Scan for the cell matching the given text and deliver its [X, Y] coordinate at center. 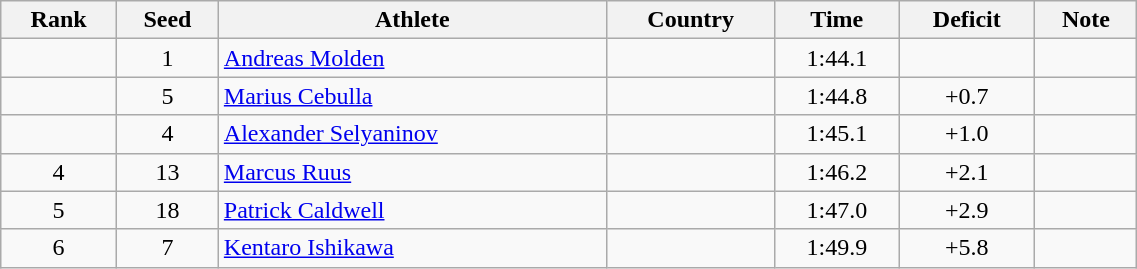
1:47.0 [837, 210]
Andreas Molden [412, 58]
Alexander Selyaninov [412, 134]
Note [1086, 20]
1:44.8 [837, 96]
+2.9 [967, 210]
1:44.1 [837, 58]
Marius Cebulla [412, 96]
13 [167, 172]
1:45.1 [837, 134]
Rank [59, 20]
Time [837, 20]
Seed [167, 20]
18 [167, 210]
Country [690, 20]
6 [59, 248]
1:49.9 [837, 248]
Patrick Caldwell [412, 210]
7 [167, 248]
+0.7 [967, 96]
+1.0 [967, 134]
Kentaro Ishikawa [412, 248]
1 [167, 58]
Deficit [967, 20]
Athlete [412, 20]
+2.1 [967, 172]
+5.8 [967, 248]
1:46.2 [837, 172]
Marcus Ruus [412, 172]
